Capture the cell that displays the provided text and extract its (X, Y) central coordinate. 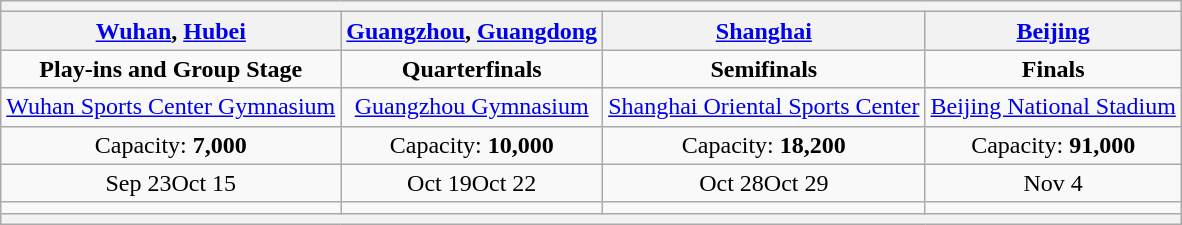
Capacity: 91,000 (1053, 145)
Capacity: 10,000 (472, 145)
Capacity: 7,000 (171, 145)
Shanghai Oriental Sports Center (764, 107)
Oct 28Oct 29 (764, 183)
Finals (1053, 69)
Shanghai (764, 31)
Beijing (1053, 31)
Oct 19Oct 22 (472, 183)
Wuhan, Hubei (171, 31)
Capacity: 18,200 (764, 145)
Quarterfinals (472, 69)
Sep 23Oct 15 (171, 183)
Semifinals (764, 69)
Guangzhou, Guangdong (472, 31)
Wuhan Sports Center Gymnasium (171, 107)
Guangzhou Gymnasium (472, 107)
Beijing National Stadium (1053, 107)
Nov 4 (1053, 183)
Play-ins and Group Stage (171, 69)
